Determine the [X, Y] coordinate at the center of the cell enclosing the given text.  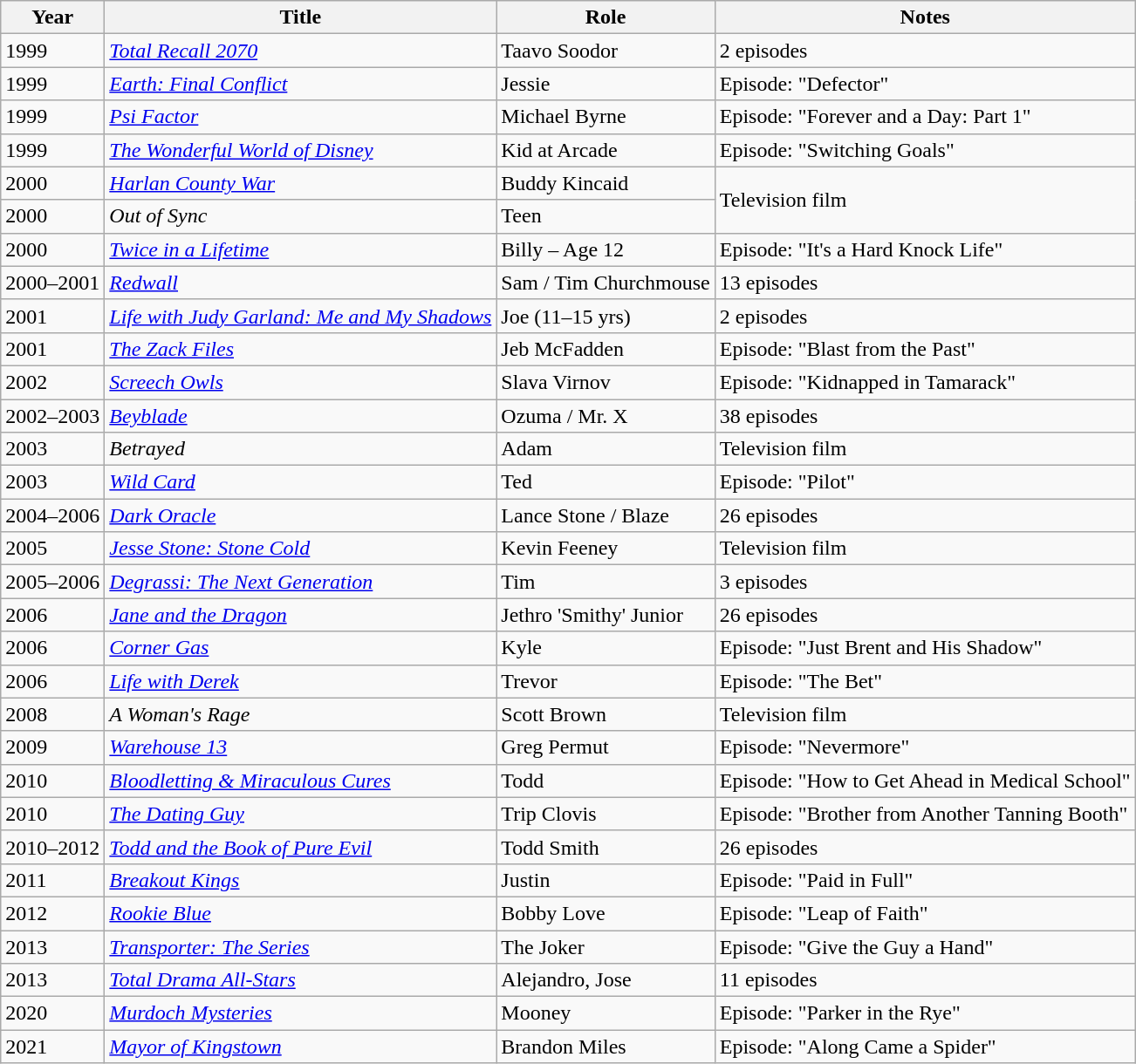
Trevor [606, 681]
Adam [606, 449]
Episode: "Paid in Full" [925, 880]
Breakout Kings [300, 880]
Trip Clovis [606, 814]
Jesse Stone: Stone Cold [300, 549]
Bloodletting & Miraculous Cures [300, 781]
Episode: "It's a Hard Knock Life" [925, 249]
Todd [606, 781]
Jeb McFadden [606, 349]
Episode: "Brother from Another Tanning Booth" [925, 814]
Todd and the Book of Pure Evil [300, 847]
Mayor of Kingstown [300, 1047]
Kyle [606, 648]
Twice in a Lifetime [300, 249]
Kevin Feeney [606, 549]
Role [606, 17]
Episode: "The Bet" [925, 681]
11 episodes [925, 980]
Earth: Final Conflict [300, 84]
Episode: "Parker in the Rye" [925, 1013]
2012 [52, 913]
Life with Judy Garland: Me and My Shadows [300, 316]
Kid at Arcade [606, 150]
The Zack Files [300, 349]
2005–2006 [52, 582]
Taavo Soodor [606, 51]
A Woman's Rage [300, 714]
Harlan County War [300, 183]
Transporter: The Series [300, 946]
2011 [52, 880]
Murdoch Mysteries [300, 1013]
3 episodes [925, 582]
Episode: "Nevermore" [925, 747]
Total Recall 2070 [300, 51]
Episode: "Defector" [925, 84]
Greg Permut [606, 747]
Michael Byrne [606, 117]
2021 [52, 1047]
Justin [606, 880]
Episode: "Blast from the Past" [925, 349]
Episode: "Pilot" [925, 482]
Episode: "Just Brent and His Shadow" [925, 648]
Out of Sync [300, 216]
Todd Smith [606, 847]
Notes [925, 17]
Degrassi: The Next Generation [300, 582]
Slava Virnov [606, 382]
Wild Card [300, 482]
The Dating Guy [300, 814]
Screech Owls [300, 382]
Redwall [300, 283]
13 episodes [925, 283]
Tim [606, 582]
Episode: "Forever and a Day: Part 1" [925, 117]
38 episodes [925, 416]
Mooney [606, 1013]
Total Drama All-Stars [300, 980]
Sam / Tim Churchmouse [606, 283]
2002–2003 [52, 416]
Beyblade [300, 416]
Jessie [606, 84]
Brandon Miles [606, 1047]
Episode: "Give the Guy a Hand" [925, 946]
2020 [52, 1013]
Episode: "How to Get Ahead in Medical School" [925, 781]
2004–2006 [52, 515]
Betrayed [300, 449]
The Joker [606, 946]
Episode: "Switching Goals" [925, 150]
Lance Stone / Blaze [606, 515]
Rookie Blue [300, 913]
Dark Oracle [300, 515]
Corner Gas [300, 648]
Title [300, 17]
Joe (11–15 yrs) [606, 316]
Episode: "Leap of Faith" [925, 913]
2008 [52, 714]
Jane and the Dragon [300, 615]
Episode: "Along Came a Spider" [925, 1047]
Teen [606, 216]
Life with Derek [300, 681]
Buddy Kincaid [606, 183]
2005 [52, 549]
Psi Factor [300, 117]
2002 [52, 382]
Ozuma / Mr. X [606, 416]
The Wonderful World of Disney [300, 150]
Billy – Age 12 [606, 249]
Bobby Love [606, 913]
Jethro 'Smithy' Junior [606, 615]
Warehouse 13 [300, 747]
Year [52, 17]
2009 [52, 747]
Scott Brown [606, 714]
2010–2012 [52, 847]
Episode: "Kidnapped in Tamarack" [925, 382]
2000–2001 [52, 283]
Alejandro, Jose [606, 980]
Ted [606, 482]
